Detect which cell encompasses the target text, then output its (x, y) center coordinate. 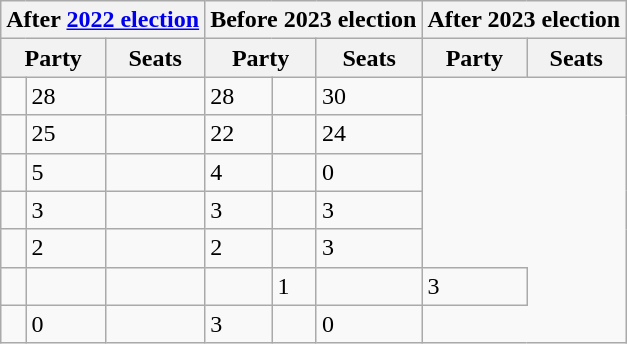
22 (238, 134)
25 (66, 134)
After 2022 election (103, 20)
30 (368, 96)
24 (368, 134)
4 (238, 172)
Before 2023 election (314, 20)
1 (294, 286)
After 2023 election (524, 20)
5 (66, 172)
